From the cell containing the given text, extract its center point as [x, y] coordinate. 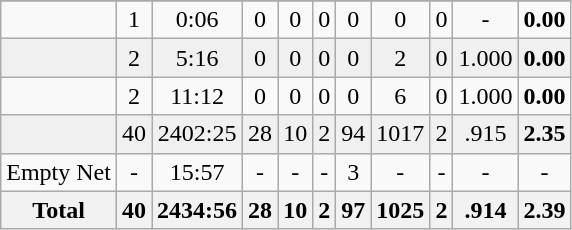
2.39 [544, 210]
3 [354, 172]
2434:56 [198, 210]
2402:25 [198, 134]
.914 [486, 210]
94 [354, 134]
0:06 [198, 20]
Empty Net [59, 172]
1017 [400, 134]
2.35 [544, 134]
.915 [486, 134]
1 [134, 20]
1025 [400, 210]
6 [400, 96]
11:12 [198, 96]
97 [354, 210]
5:16 [198, 58]
Total [59, 210]
15:57 [198, 172]
